Extract the (X, Y) coordinate from the center of the cell holding the provided text.  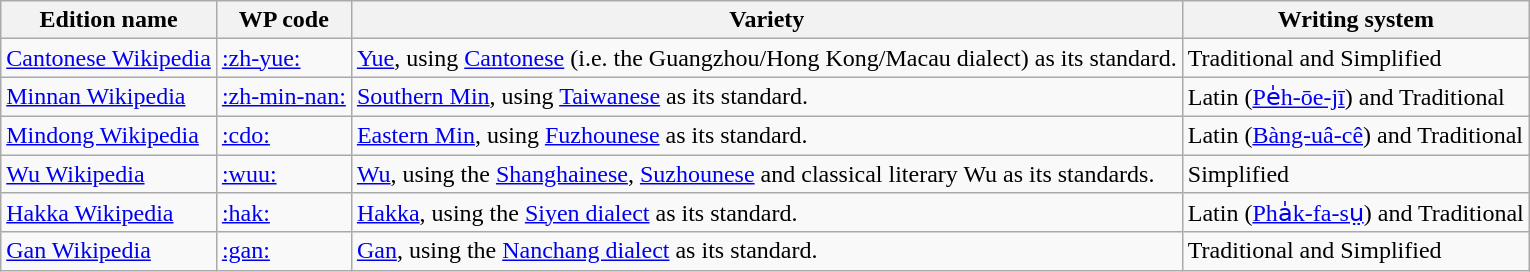
:gan: (284, 251)
:hak: (284, 213)
Eastern Min, using Fuzhounese as its standard. (766, 135)
Simplified (1356, 173)
:zh-min-nan: (284, 97)
Wu, using the Shanghainese, Suzhounese and classical literary Wu as its standards. (766, 173)
Mindong Wikipedia (109, 135)
:wuu: (284, 173)
Gan, using the Nanchang dialect as its standard. (766, 251)
Edition name (109, 20)
Cantonese Wikipedia (109, 58)
Hakka, using the Siyen dialect as its standard. (766, 213)
Latin (Bàng-uâ-cê) and Traditional (1356, 135)
WP code (284, 20)
Hakka Wikipedia (109, 213)
Yue, using Cantonese (i.e. the Guangzhou/Hong Kong/Macau dialect) as its standard. (766, 58)
Wu Wikipedia (109, 173)
Writing system (1356, 20)
:zh-yue: (284, 58)
Gan Wikipedia (109, 251)
Latin (Pe̍h-ōe-jī) and Traditional (1356, 97)
Latin (Pha̍k-fa-sṳ) and Traditional (1356, 213)
Minnan Wikipedia (109, 97)
Variety (766, 20)
:cdo: (284, 135)
Southern Min, using Taiwanese as its standard. (766, 97)
